Detect which cell encompasses the target text, then output its [X, Y] center coordinate. 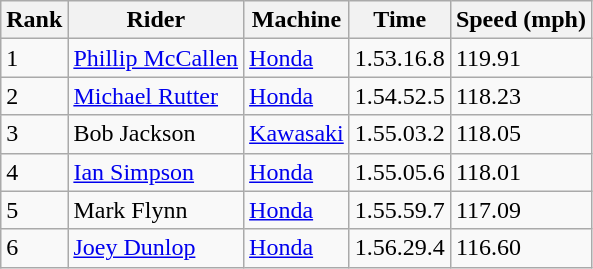
4 [34, 172]
Mark Flynn [156, 210]
Ian Simpson [156, 172]
Phillip McCallen [156, 58]
Michael Rutter [156, 96]
1.54.52.5 [400, 96]
118.05 [520, 134]
Rider [156, 20]
5 [34, 210]
1 [34, 58]
2 [34, 96]
6 [34, 248]
1.55.03.2 [400, 134]
119.91 [520, 58]
Rank [34, 20]
1.53.16.8 [400, 58]
118.23 [520, 96]
Bob Jackson [156, 134]
Joey Dunlop [156, 248]
1.56.29.4 [400, 248]
Machine [297, 20]
Time [400, 20]
118.01 [520, 172]
1.55.05.6 [400, 172]
Kawasaki [297, 134]
3 [34, 134]
116.60 [520, 248]
Speed (mph) [520, 20]
1.55.59.7 [400, 210]
117.09 [520, 210]
